Pinpoint the cell where the given text exists, returning its (x, y) midpoint coordinate. 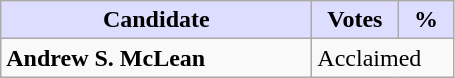
Acclaimed (383, 58)
% (426, 20)
Candidate (156, 20)
Votes (355, 20)
Andrew S. McLean (156, 58)
